For the text-containing cell, return its midpoint in [x, y] coordinate format. 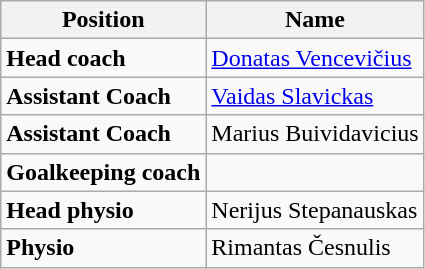
Rimantas Česnulis [315, 248]
Marius Buividavicius [315, 134]
Vaidas Slavickas [315, 96]
Head coach [104, 58]
Nerijus Stepanauskas [315, 210]
Head physio [104, 210]
Position [104, 20]
Goalkeeping coach [104, 172]
Physio [104, 248]
Donatas Vencevičius [315, 58]
Name [315, 20]
